Find where the given text appears and provide that cell's center as [x, y] coordinate. 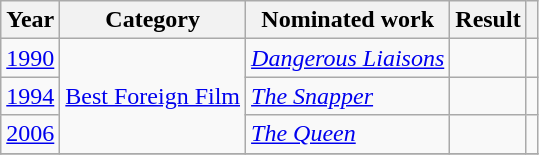
Result [488, 20]
The Queen [348, 134]
1990 [30, 58]
Category [153, 20]
Dangerous Liaisons [348, 58]
2006 [30, 134]
The Snapper [348, 96]
1994 [30, 96]
Best Foreign Film [153, 96]
Year [30, 20]
Nominated work [348, 20]
